Identify which cell holds the provided text, then report its [X, Y] central coordinate. 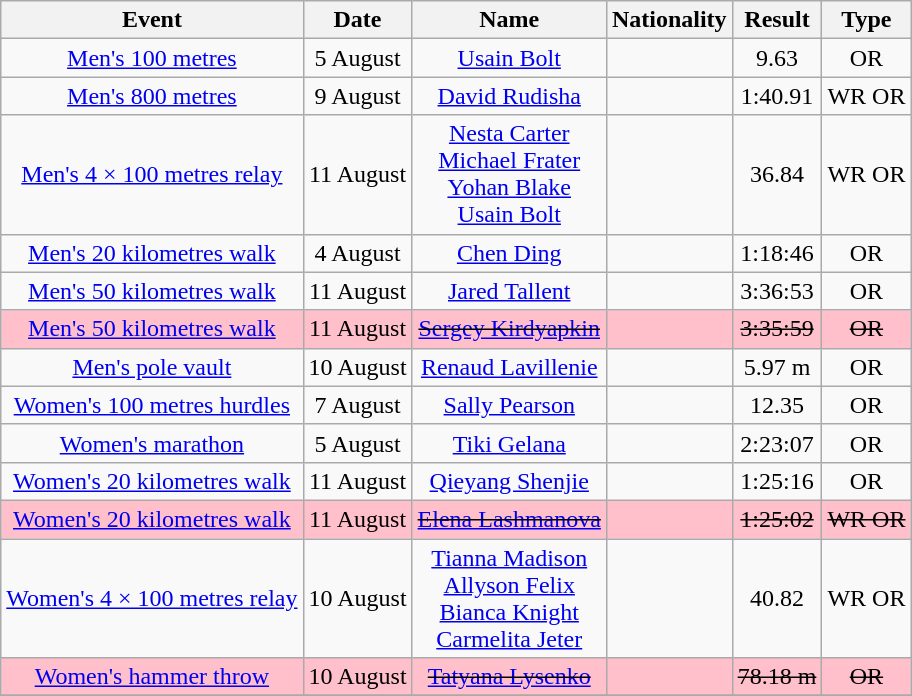
9.63 [777, 58]
2:23:07 [777, 443]
Nationality [669, 20]
5.97 m [777, 367]
Women's 4 × 100 metres relay [152, 598]
Women's hammer throw [152, 677]
Men's 100 metres [152, 58]
Men's 4 × 100 metres relay [152, 174]
Jared Tallent [509, 291]
Renaud Lavillenie [509, 367]
9 August [358, 96]
Chen Ding [509, 253]
3:36:53 [777, 291]
Date [358, 20]
78.18 m [777, 677]
Sergey Kirdyapkin [509, 329]
1:25:16 [777, 481]
1:18:46 [777, 253]
1:25:02 [777, 519]
Tiki Gelana [509, 443]
Men's 20 kilometres walk [152, 253]
3:35:59 [777, 329]
Event [152, 20]
Qieyang Shenjie [509, 481]
David Rudisha [509, 96]
Sally Pearson [509, 405]
Usain Bolt [509, 58]
Elena Lashmanova [509, 519]
36.84 [777, 174]
Nesta CarterMichael FraterYohan BlakeUsain Bolt [509, 174]
Name [509, 20]
Result [777, 20]
4 August [358, 253]
1:40.91 [777, 96]
Type [866, 20]
7 August [358, 405]
Women's marathon [152, 443]
Tatyana Lysenko [509, 677]
Men's 800 metres [152, 96]
12.35 [777, 405]
Tianna MadisonAllyson FelixBianca KnightCarmelita Jeter [509, 598]
40.82 [777, 598]
Women's 100 metres hurdles [152, 405]
Men's pole vault [152, 367]
